Provide the (X, Y) coordinate of the cell's center where the given text is located.  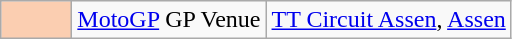
MotoGP GP Venue (169, 20)
TT Circuit Assen, Assen (388, 20)
